For the text-containing cell, return its midpoint in (X, Y) coordinate format. 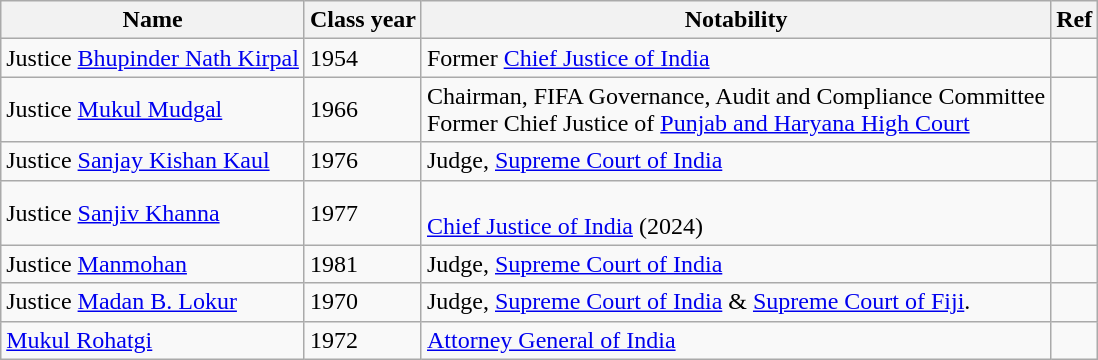
Justice Sanjay Kishan Kaul (153, 161)
Attorney General of India (736, 340)
1976 (362, 161)
Justice Bhupinder Nath Kirpal (153, 58)
1977 (362, 212)
Justice Mukul Mudgal (153, 110)
Justice Manmohan (153, 264)
1981 (362, 264)
Notability (736, 20)
Class year (362, 20)
Justice Madan B. Lokur (153, 302)
1970 (362, 302)
Chairman, FIFA Governance, Audit and Compliance CommitteeFormer Chief Justice of Punjab and Haryana High Court (736, 110)
1954 (362, 58)
Justice Sanjiv Khanna (153, 212)
1972 (362, 340)
Judge, Supreme Court of India & Supreme Court of Fiji. (736, 302)
Former Chief Justice of India (736, 58)
Name (153, 20)
Mukul Rohatgi (153, 340)
Ref (1074, 20)
1966 (362, 110)
Chief Justice of India (2024) (736, 212)
